Provide the (x, y) coordinate of the cell's center where the given text is located.  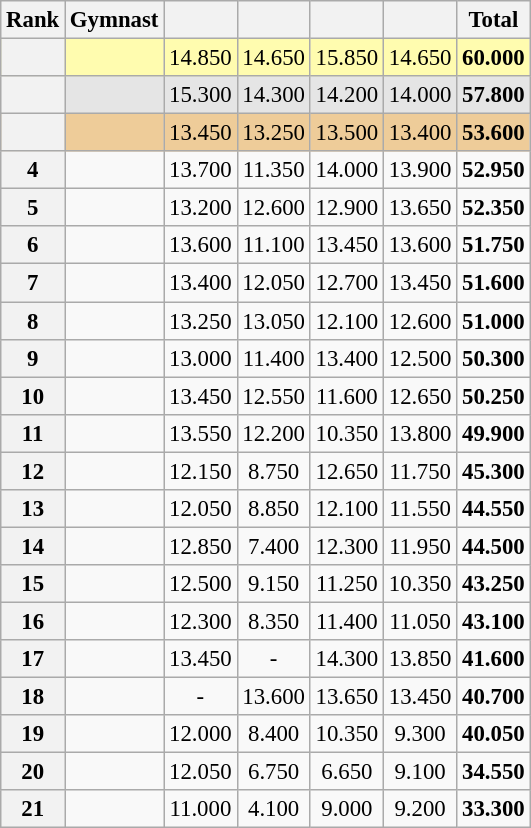
11.550 (420, 509)
11.950 (420, 546)
4 (33, 170)
6 (33, 245)
34.550 (494, 772)
40.700 (494, 697)
8 (33, 321)
52.950 (494, 170)
12.900 (346, 208)
44.500 (494, 546)
19 (33, 734)
12.200 (274, 433)
12 (33, 471)
12.550 (274, 396)
6.750 (274, 772)
44.550 (494, 509)
9.100 (420, 772)
9.300 (420, 734)
10 (33, 396)
41.600 (494, 659)
43.100 (494, 621)
57.800 (494, 95)
49.900 (494, 433)
17 (33, 659)
51.000 (494, 321)
13.550 (200, 433)
12.150 (200, 471)
13.000 (200, 358)
13.050 (274, 321)
45.300 (494, 471)
7 (33, 283)
13.200 (200, 208)
9.200 (420, 809)
13.800 (420, 433)
9 (33, 358)
8.350 (274, 621)
12.850 (200, 546)
20 (33, 772)
11.050 (420, 621)
13.900 (420, 170)
Rank (33, 20)
18 (33, 697)
4.100 (274, 809)
11.100 (274, 245)
13.700 (200, 170)
53.600 (494, 133)
11.750 (420, 471)
16 (33, 621)
Gymnast (114, 20)
43.250 (494, 584)
12.700 (346, 283)
8.850 (274, 509)
5 (33, 208)
33.300 (494, 809)
11.350 (274, 170)
11.250 (346, 584)
13.500 (346, 133)
8.400 (274, 734)
9.000 (346, 809)
52.350 (494, 208)
51.600 (494, 283)
6.650 (346, 772)
13 (33, 509)
11 (33, 433)
11.000 (200, 809)
50.250 (494, 396)
40.050 (494, 734)
15.850 (346, 58)
50.300 (494, 358)
12.000 (200, 734)
14 (33, 546)
15 (33, 584)
9.150 (274, 584)
7.400 (274, 546)
Total (494, 20)
15.300 (200, 95)
60.000 (494, 58)
14.200 (346, 95)
11.600 (346, 396)
21 (33, 809)
51.750 (494, 245)
8.750 (274, 471)
13.850 (420, 659)
14.850 (200, 58)
